Scan for the cell matching the given text and deliver its [x, y] coordinate at center. 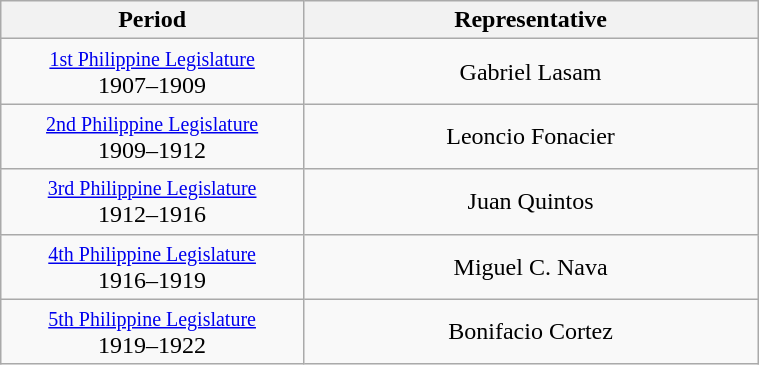
3rd Philippine Legislature1912–1916 [152, 202]
5th Philippine Legislature1919–1922 [152, 332]
4th Philippine Legislature1916–1919 [152, 266]
Leoncio Fonacier [530, 136]
Miguel C. Nava [530, 266]
Juan Quintos [530, 202]
Bonifacio Cortez [530, 332]
Representative [530, 20]
Period [152, 20]
2nd Philippine Legislature1909–1912 [152, 136]
1st Philippine Legislature1907–1909 [152, 72]
Gabriel Lasam [530, 72]
